Pinpoint the cell where the given text exists, returning its (x, y) midpoint coordinate. 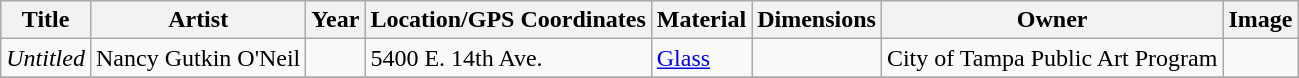
Nancy Gutkin O'Neil (198, 58)
Glass (701, 58)
Image (1260, 20)
5400 E. 14th Ave. (508, 58)
Untitled (46, 58)
City of Tampa Public Art Program (1052, 58)
Material (701, 20)
Artist (198, 20)
Title (46, 20)
Year (336, 20)
Location/GPS Coordinates (508, 20)
Dimensions (817, 20)
Owner (1052, 20)
